Detect which cell encompasses the target text, then output its (x, y) center coordinate. 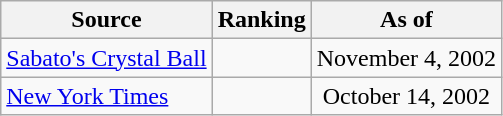
Source (106, 20)
Ranking (262, 20)
New York Times (106, 96)
As of (406, 20)
November 4, 2002 (406, 58)
Sabato's Crystal Ball (106, 58)
October 14, 2002 (406, 96)
